Capture the cell that displays the provided text and extract its [x, y] central coordinate. 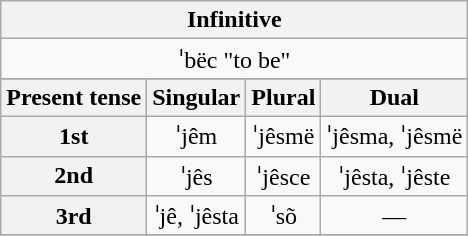
ˈsõ [284, 216]
ˈjê, ˈjêsta [196, 216]
ˈjêsce [284, 176]
ˈjêm [196, 136]
Singular [196, 97]
3rd [74, 216]
ˈjêsma, ˈjêsmë [394, 136]
ˈbëc "to be" [234, 59]
Plural [284, 97]
1st [74, 136]
Present tense [74, 97]
ˈjêsta, ˈjêste [394, 176]
ˈjêsmë [284, 136]
2nd [74, 176]
Infinitive [234, 20]
ˈjês [196, 176]
— [394, 216]
Dual [394, 97]
